Capture the cell that displays the provided text and extract its (X, Y) central coordinate. 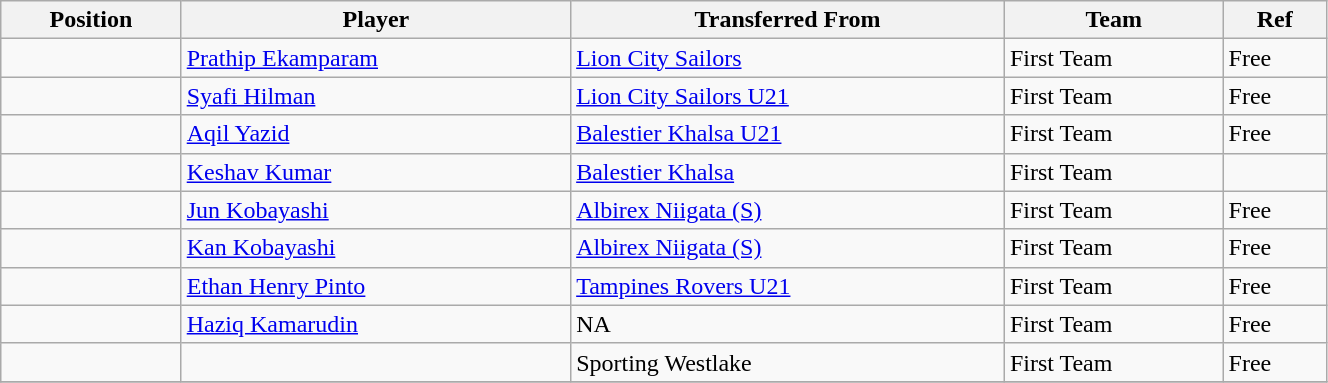
NA (788, 324)
Prathip Ekamparam (376, 58)
Aqil Yazid (376, 134)
Syafi Hilman (376, 96)
Keshav Kumar (376, 172)
Jun Kobayashi (376, 210)
Lion City Sailors (788, 58)
Player (376, 20)
Kan Kobayashi (376, 248)
Haziq Kamarudin (376, 324)
Lion City Sailors U21 (788, 96)
Transferred From (788, 20)
Ref (1274, 20)
Balestier Khalsa (788, 172)
Team (1114, 20)
Ethan Henry Pinto (376, 286)
Sporting Westlake (788, 362)
Balestier Khalsa U21 (788, 134)
Tampines Rovers U21 (788, 286)
Position (91, 20)
